Provide the (x, y) coordinate of the cell's center where the given text is located.  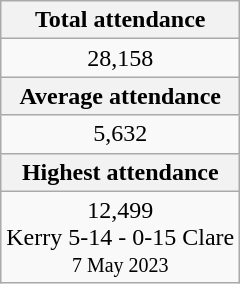
Average attendance (120, 96)
5,632 (120, 134)
Total attendance (120, 20)
Highest attendance (120, 172)
28,158 (120, 58)
12,499 Kerry 5-14 - 0-15 Clare 7 May 2023 (120, 237)
